Provide the [X, Y] coordinate of the cell's center where the given text is located.  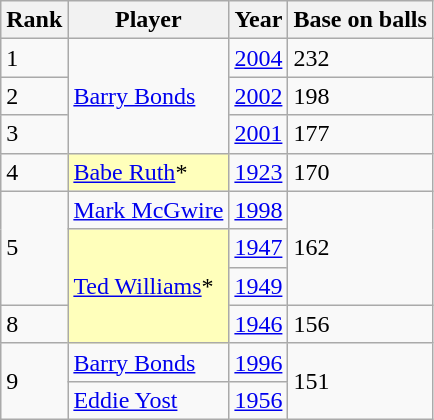
2002 [258, 96]
151 [360, 381]
162 [360, 248]
Player [148, 20]
170 [360, 172]
1949 [258, 286]
4 [34, 172]
1956 [258, 400]
156 [360, 324]
Babe Ruth* [148, 172]
177 [360, 134]
2001 [258, 134]
Eddie Yost [148, 400]
198 [360, 96]
1923 [258, 172]
Ted Williams* [148, 286]
2004 [258, 58]
9 [34, 381]
2 [34, 96]
Year [258, 20]
3 [34, 134]
1996 [258, 362]
5 [34, 248]
1947 [258, 248]
8 [34, 324]
232 [360, 58]
Rank [34, 20]
Base on balls [360, 20]
Mark McGwire [148, 210]
1946 [258, 324]
1998 [258, 210]
1 [34, 58]
